Pinpoint the cell where the given text exists, returning its (x, y) midpoint coordinate. 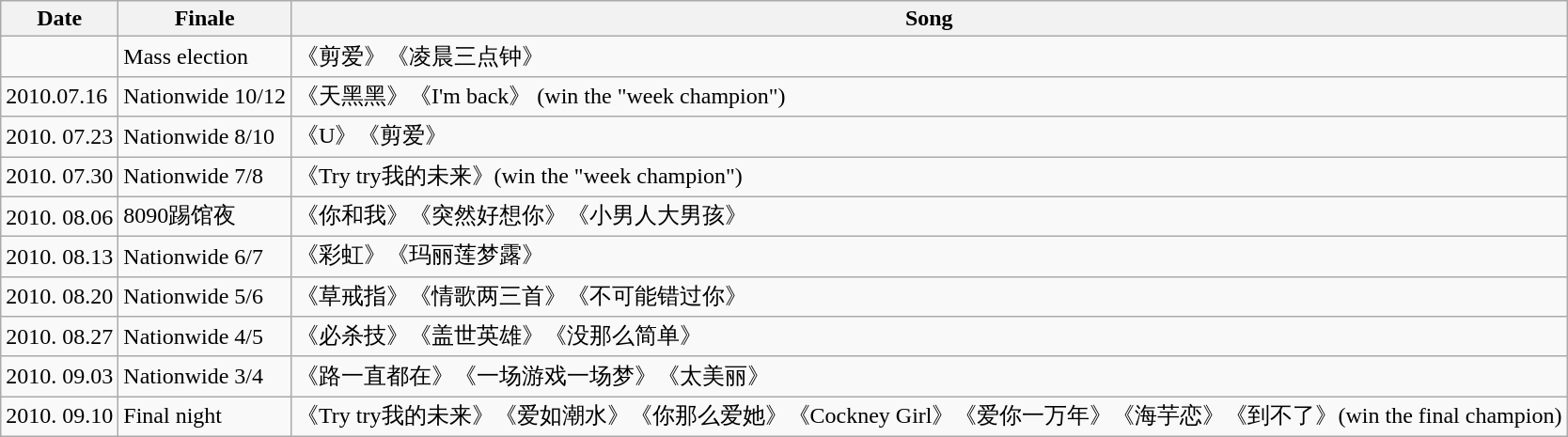
Nationwide 6/7 (205, 258)
Nationwide 8/10 (205, 137)
2010. 08.20 (60, 297)
《剪爱》《凌晨三点钟》 (929, 56)
《路一直都在》《一场游戏一场梦》《太美丽》 (929, 376)
Nationwide 3/4 (205, 376)
《Try try我的未来》《爱如潮水》《你那么爱她》《Cockney Girl》《爱你一万年》《海芋恋》《到不了》(win the final champion) (929, 417)
Final night (205, 417)
Nationwide 5/6 (205, 297)
《必杀技》《盖世英雄》《没那么简单》 (929, 336)
2010. 08.13 (60, 258)
2010. 09.03 (60, 376)
《U》《剪爱》 (929, 137)
2010. 08.06 (60, 216)
Nationwide 4/5 (205, 336)
8090踢馆夜 (205, 216)
Date (60, 19)
《你和我》《突然好想你》《小男人大男孩》 (929, 216)
Finale (205, 19)
Song (929, 19)
2010. 07.23 (60, 137)
2010.07.16 (60, 96)
Nationwide 10/12 (205, 96)
《草戒指》《情歌两三首》《不可能错过你》 (929, 297)
《Try try我的未来》(win the "week champion") (929, 177)
Mass election (205, 56)
2010. 09.10 (60, 417)
2010. 07.30 (60, 177)
Nationwide 7/8 (205, 177)
《天黑黑》《I'm back》 (win the "week champion") (929, 96)
2010. 08.27 (60, 336)
《彩虹》《玛丽莲梦露》 (929, 258)
